Determine the (x, y) coordinate at the center of the cell enclosing the given text.  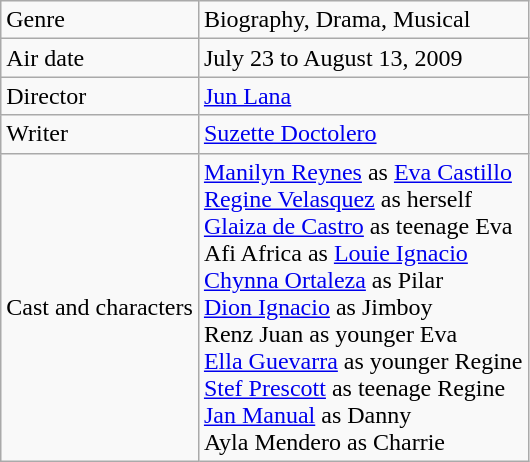
Jun Lana (363, 96)
Writer (100, 134)
Genre (100, 20)
Director (100, 96)
Cast and characters (100, 307)
Biography, Drama, Musical (363, 20)
Suzette Doctolero (363, 134)
July 23 to August 13, 2009 (363, 58)
Air date (100, 58)
